Locate the cell with the specified text and output its [x, y] center coordinate. 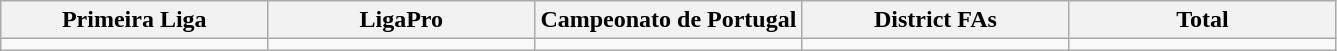
Total [1202, 20]
District FAs [936, 20]
Campeonato de Portugal [668, 20]
Primeira Liga [134, 20]
LigaPro [402, 20]
